Determine the [x, y] coordinate at the center of the cell enclosing the given text.  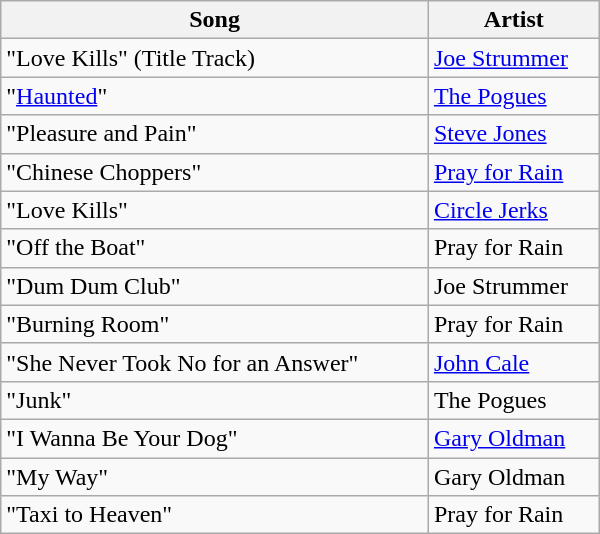
"Burning Room" [215, 324]
"She Never Took No for an Answer" [215, 362]
Circle Jerks [514, 210]
Artist [514, 20]
"Love Kills" (Title Track) [215, 58]
"Chinese Choppers" [215, 172]
"My Way" [215, 477]
"Pleasure and Pain" [215, 134]
John Cale [514, 362]
"Dum Dum Club" [215, 286]
"Off the Boat" [215, 248]
"Love Kills" [215, 210]
"Taxi to Heaven" [215, 515]
"Junk" [215, 400]
Song [215, 20]
Steve Jones [514, 134]
"Haunted" [215, 96]
"I Wanna Be Your Dog" [215, 438]
